Return the [x, y] coordinate for the center point of the cell that contains the specified text.  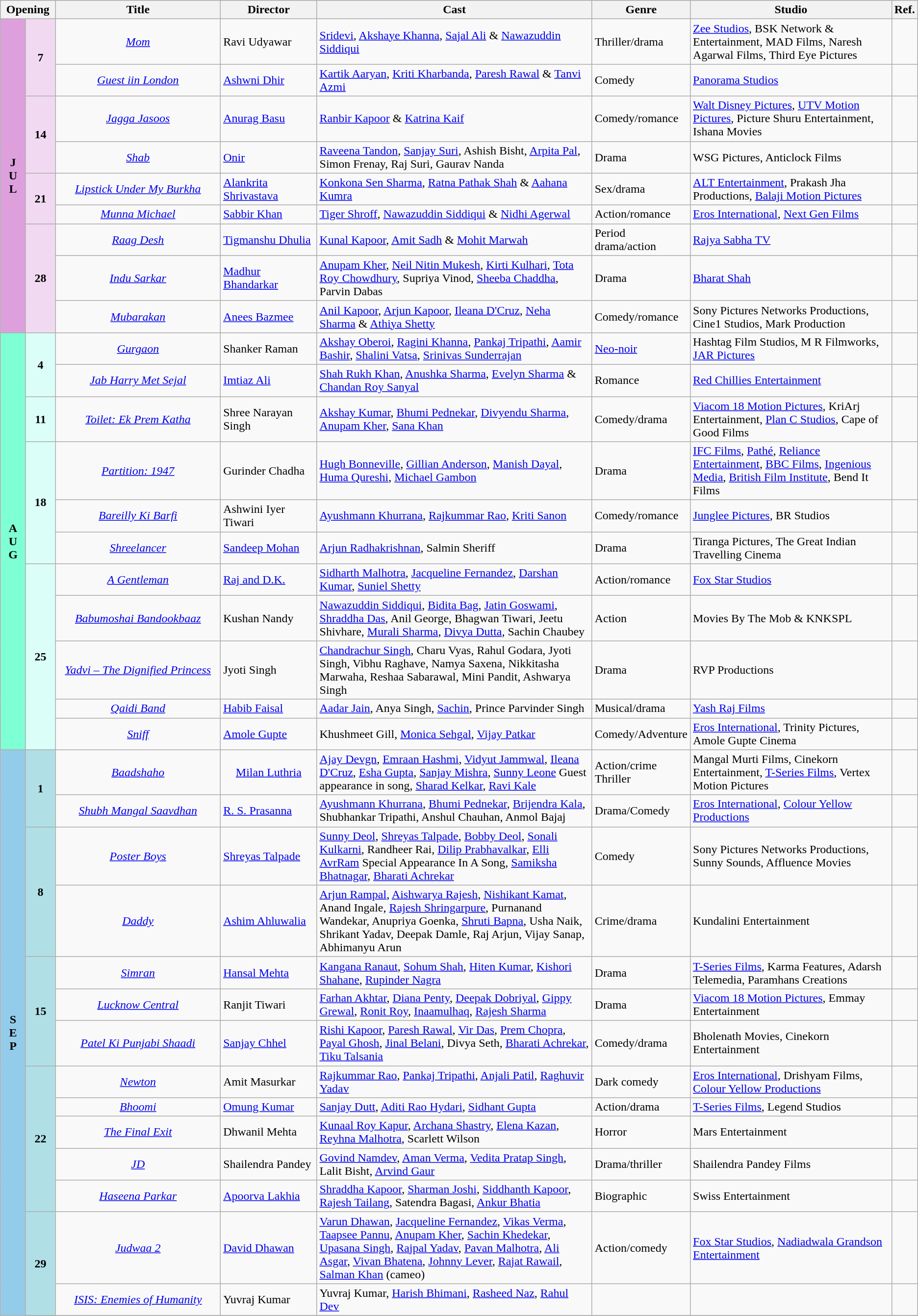
Farhan Akhtar, Diana Penty, Deepak Dobriyal, Gippy Grewal, Ronit Roy, Inaamulhaq, Rajesh Sharma [454, 1004]
Sabbir Khan [269, 214]
Yuvraj Kumar, Harish Bhimani, Rasheed Naz, Rahul Dev [454, 1299]
Rajkummar Rao, Pankaj Tripathi, Anjali Patil, Raghuvir Yadav [454, 1082]
Viacom 18 Motion Pictures, KriArj Entertainment, Plan C Studios, Cape of Good Films [791, 419]
Horror [641, 1133]
Thriller/drama [641, 42]
Sex/drama [641, 189]
Shraddha Kapoor, Sharman Joshi, Siddhanth Kapoor, Rajesh Tailang, Satendra Bagasi, Ankur Bhatia [454, 1196]
Biographic [641, 1196]
Sanjay Dutt, Aditi Rao Hydari, Sidhant Gupta [454, 1107]
Akshay Oberoi, Ragini Khanna, Pankaj Tripathi, Aamir Bashir, Shalini Vatsa, Srinivas Sunderrajan [454, 348]
Zee Studios, BSK Network & Entertainment, MAD Films, Naresh Agarwal Films, Third Eye Pictures [791, 42]
Fox Star Studios [791, 580]
Ravi Udyawar [269, 42]
Habib Faisal [269, 709]
Sandeep Mohan [269, 548]
Munna Michael [138, 214]
Junglee Pictures, BR Studios [791, 516]
Judwaa 2 [138, 1248]
15 [40, 1011]
David Dhawan [269, 1248]
Ashim Ahluwalia [269, 921]
A Gentleman [138, 580]
Milan Luthria [269, 772]
Musical/drama [641, 709]
Imtiaz Ali [269, 380]
SEP [13, 1033]
1 [40, 788]
Akshay Kumar, Bhumi Pednekar, Divyendu Sharma, Anupam Kher, Sana Khan [454, 419]
The Final Exit [138, 1133]
JD [138, 1164]
Raveena Tandon, Sanjay Suri, Ashish Bisht, Arpita Pal, Simon Frenay, Raj Suri, Gaurav Nanda [454, 157]
Tiger Shroff, Nawazuddin Siddiqui & Nidhi Agerwal [454, 214]
T-Series Films, Legend Studios [791, 1107]
Shanker Raman [269, 348]
Walt Disney Pictures, UTV Motion Pictures, Picture Shuru Entertainment, Ishana Movies [791, 119]
Gurinder Chadha [269, 471]
Amit Masurkar [269, 1082]
Eros International, Trinity Pictures, Amole Gupte Cinema [791, 734]
IFC Films, Pathé, Reliance Entertainment, BBC Films, Ingenious Media, British Film Institute, Bend It Films [791, 471]
Dark comedy [641, 1082]
Anupam Kher, Neil Nitin Mukesh, Kirti Kulhari, Tota Roy Chowdhury, Supriya Vinod, Sheeba Chaddha, Parvin Dabas [454, 278]
Mangal Murti Films, Cinekorn Entertainment, T-Series Films, Vertex Motion Pictures [791, 772]
Crime/drama [641, 921]
Shah Rukh Khan, Anushka Sharma, Evelyn Sharma & Chandan Roy Sanyal [454, 380]
Kushan Nandy [269, 618]
Anil Kapoor, Arjun Kapoor, Ileana D'Cruz, Neha Sharma & Athiya Shetty [454, 317]
21 [40, 198]
Baadshaho [138, 772]
Eros International, Next Gen Films [791, 214]
Ranbir Kapoor & Katrina Kaif [454, 119]
Kunaal Roy Kapur, Archana Shastry, Elena Kazan, Reyhna Malhotra, Scarlett Wilson [454, 1133]
Yadvi – The Dignified Princess [138, 670]
Kangana Ranaut, Sohum Shah, Hiten Kumar, Kishori Shahane, Rupinder Nagra [454, 973]
Hugh Bonneville, Gillian Anderson, Manish Dayal, Huma Qureshi, Michael Gambon [454, 471]
Sridevi, Akshaye Khanna, Sajal Ali & Nawazuddin Siddiqui [454, 42]
Action [641, 618]
Sony Pictures Networks Productions, Sunny Sounds, Affluence Movies [791, 856]
Action/drama [641, 1107]
Haseena Parkar [138, 1196]
Yash Raj Films [791, 709]
Bareilly Ki Barfi [138, 516]
8 [40, 891]
11 [40, 419]
Title [138, 10]
Tigmanshu Dhulia [269, 239]
Eros International, Colour Yellow Productions [791, 811]
Kundalini Entertainment [791, 921]
Patel Ki Punjabi Shaadi [138, 1043]
Guest iin London [138, 80]
Shreelancer [138, 548]
Bhoomi [138, 1107]
Ashwni Dhir [269, 80]
14 [40, 134]
Swiss Entertainment [791, 1196]
Sony Pictures Networks Productions, Cine1 Studios, Mark Production [791, 317]
Shailendra Pandey [269, 1164]
Eros International, Drishyam Films, Colour Yellow Productions [791, 1082]
Hashtag Film Studios, M R Filmworks, JAR Pictures [791, 348]
WSG Pictures, Anticlock Films [791, 157]
Omung Kumar [269, 1107]
Bharat Shah [791, 278]
Toilet: Ek Prem Katha [138, 419]
Rajya Sabha TV [791, 239]
Shree Narayan Singh [269, 419]
Viacom 18 Motion Pictures, Emmay Entertainment [791, 1004]
Daddy [138, 921]
28 [40, 278]
Genre [641, 10]
Govind Namdev, Aman Verma, Vedita Pratap Singh, Lalit Bisht, Arvind Gaur [454, 1164]
Arjun Radhakrishnan, Salmin Sheriff [454, 548]
Movies By The Mob & KNKSPL [791, 618]
Ashwini Iyer Tiwari [269, 516]
Sidharth Malhotra, Jacqueline Fernandez, Darshan Kumar, Suniel Shetty [454, 580]
Ref. [904, 10]
Red Chillies Entertainment [791, 380]
Sanjay Chhel [269, 1043]
Action/crime Thriller [641, 772]
Newton [138, 1082]
Drama/thriller [641, 1164]
R. S. Prasanna [269, 811]
AUG [13, 541]
Gurgaon [138, 348]
Kartik Aaryan, Kriti Kharbanda, Paresh Rawal & Tanvi Azmi [454, 80]
Qaidi Band [138, 709]
RVP Productions [791, 670]
Opening [28, 10]
Fox Star Studios, Nadiadwala Grandson Entertainment [791, 1248]
Poster Boys [138, 856]
Mars Entertainment [791, 1133]
Sniff [138, 734]
Aadar Jain, Anya Singh, Sachin, Prince Parvinder Singh [454, 709]
18 [40, 503]
Jab Harry Met Sejal [138, 380]
Jyoti Singh [269, 670]
Action/comedy [641, 1248]
Partition: 1947 [138, 471]
4 [40, 364]
Rishi Kapoor, Paresh Rawal, Vir Das, Prem Chopra, Payal Ghosh, Jinal Belani, Divya Seth, Bharati Achrekar, Tiku Talsania [454, 1043]
Lucknow Central [138, 1004]
Ayushmann Khurrana, Rajkummar Rao, Kriti Sanon [454, 516]
ISIS: Enemies of Humanity [138, 1299]
Nawazuddin Siddiqui, Bidita Bag, Jatin Goswami, Shraddha Das, Anil George, Bhagwan Tiwari, Jeetu Shivhare, Murali Sharma, Divya Dutta, Sachin Chaubey [454, 618]
Mubarakan [138, 317]
Studio [791, 10]
Madhur Bhandarkar [269, 278]
Amole Gupte [269, 734]
25 [40, 657]
Ajay Devgn, Emraan Hashmi, Vidyut Jammwal, Ileana D'Cruz, Esha Gupta, Sanjay Mishra, Sunny Leone Guest appearance in song, Sharad Kelkar, Ravi Kale [454, 772]
Babumoshai Bandookbaaz [138, 618]
Cast [454, 10]
Bholenath Movies, Cinekorn Entertainment [791, 1043]
Anees Bazmee [269, 317]
Director [269, 10]
Romance [641, 380]
Onir [269, 157]
Dhwanil Mehta [269, 1133]
Indu Sarkar [138, 278]
ALT Entertainment, Prakash Jha Productions, Balaji Motion Pictures [791, 189]
22 [40, 1139]
Shab [138, 157]
Simran [138, 973]
JUL [13, 176]
Raag Desh [138, 239]
Anurag Basu [269, 119]
Mom [138, 42]
Raj and D.K. [269, 580]
Jagga Jasoos [138, 119]
T-Series Films, Karma Features, Adarsh Telemedia, Paramhans Creations [791, 973]
Apoorva Lakhia [269, 1196]
Panorama Studios [791, 80]
Lipstick Under My Burkha [138, 189]
Period drama/action [641, 239]
Tiranga Pictures, The Great Indian Travelling Cinema [791, 548]
Kunal Kapoor, Amit Sadh & Mohit Marwah [454, 239]
Ayushmann Khurrana, Bhumi Pednekar, Brijendra Kala, Shubhankar Tripathi, Anshul Chauhan, Anmol Bajaj [454, 811]
Comedy/Adventure [641, 734]
Konkona Sen Sharma, Ratna Pathak Shah & Aahana Kumra [454, 189]
7 [40, 58]
Shailendra Pandey Films [791, 1164]
29 [40, 1264]
Shreyas Talpade [269, 856]
Drama/Comedy [641, 811]
Ranjit Tiwari [269, 1004]
Hansal Mehta [269, 973]
Khushmeet Gill, Monica Sehgal, Vijay Patkar [454, 734]
Alankrita Shrivastava [269, 189]
Yuvraj Kumar [269, 1299]
Shubh Mangal Saavdhan [138, 811]
Neo-noir [641, 348]
